Find where the given text appears and provide that cell's center as (X, Y) coordinate. 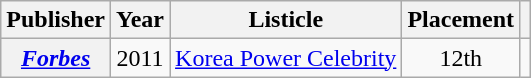
Placement (461, 20)
12th (461, 58)
Listicle (286, 20)
Year (140, 20)
Korea Power Celebrity (286, 58)
Forbes (56, 58)
Publisher (56, 20)
2011 (140, 58)
